For the text-containing cell, return its midpoint in [x, y] coordinate format. 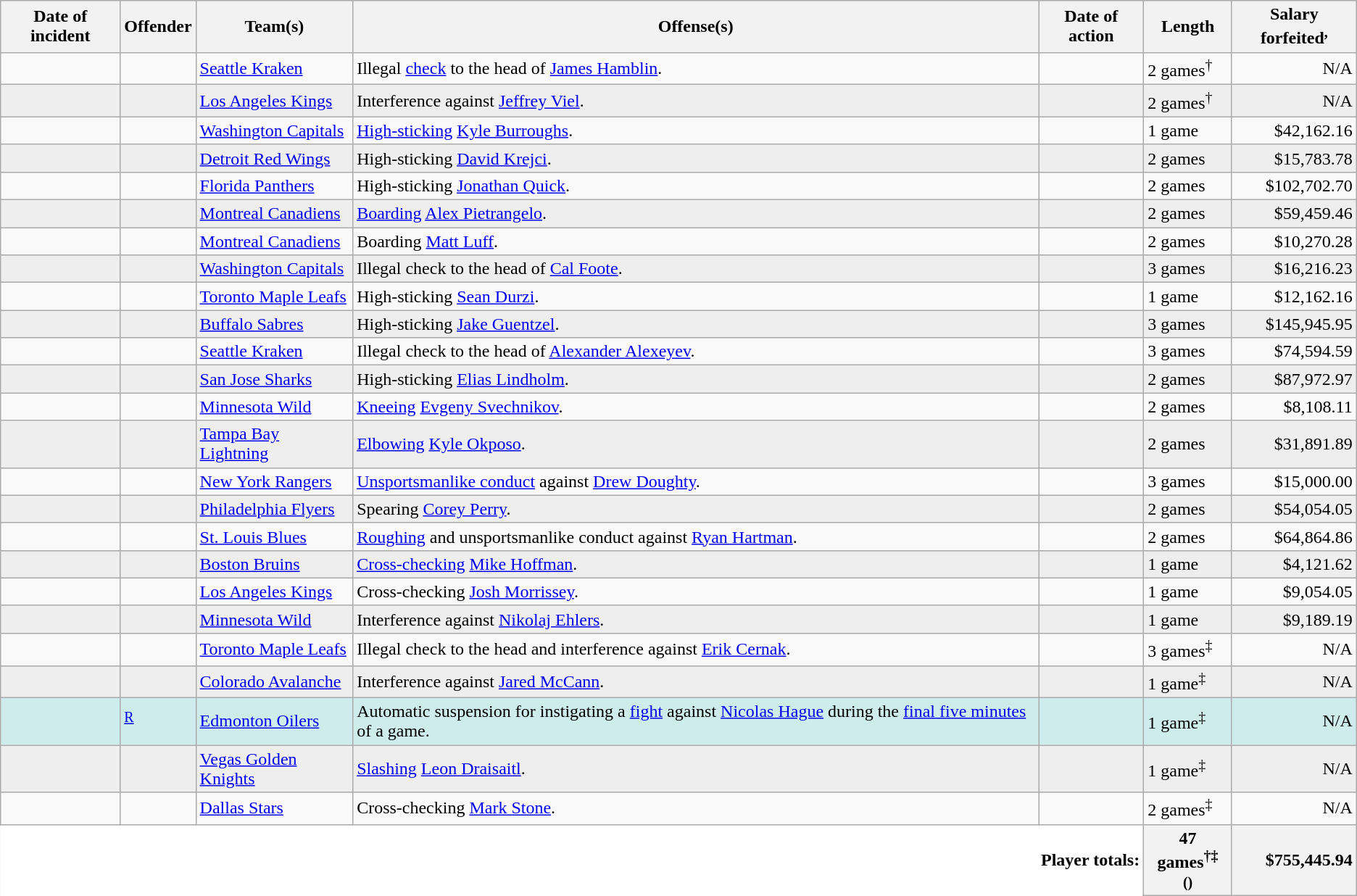
Offender [158, 27]
Vegas Golden Knights [274, 768]
$42,162.16 [1294, 130]
Player totals: [573, 860]
Team(s) [274, 27]
$15,783.78 [1294, 158]
High-sticking Jonathan Quick. [696, 186]
Cross-checking Mark Stone. [696, 809]
High-sticking Sean Durzi. [696, 296]
$10,270.28 [1294, 241]
Offense(s) [696, 27]
$102,702.70 [1294, 186]
$87,972.97 [1294, 379]
R [158, 722]
$9,189.19 [1294, 619]
Colorado Avalanche [274, 681]
St. Louis Blues [274, 536]
$74,594.59 [1294, 352]
New York Rangers [274, 481]
Date of action [1092, 27]
$54,054.05 [1294, 509]
Boarding Matt Luff. [696, 241]
47 games†‡() [1188, 860]
Unsportsmanlike conduct against Drew Doughty. [696, 481]
Roughing and unsportsmanlike conduct against Ryan Hartman. [696, 536]
Illegal check to the head and interference against Erik Cernak. [696, 650]
$59,459.46 [1294, 214]
Elbowing Kyle Okposo. [696, 444]
Florida Panthers [274, 186]
Slashing Leon Draisaitl. [696, 768]
$8,108.11 [1294, 407]
High-sticking David Krejci. [696, 158]
Interference against Jared McCann. [696, 681]
High-sticking Kyle Burroughs. [696, 130]
Edmonton Oilers [274, 722]
Illegal check to the head of Cal Foote. [696, 269]
2 games‡ [1188, 809]
Detroit Red Wings [274, 158]
Salary forfeited, [1294, 27]
$64,864.86 [1294, 536]
$4,121.62 [1294, 564]
$16,216.23 [1294, 269]
$15,000.00 [1294, 481]
Philadelphia Flyers [274, 509]
Interference against Nikolaj Ehlers. [696, 619]
$9,054.05 [1294, 592]
High-sticking Elias Lindholm. [696, 379]
Kneeing Evgeny Svechnikov. [696, 407]
Spearing Corey Perry. [696, 509]
Interference against Jeffrey Viel. [696, 101]
Boarding Alex Pietrangelo. [696, 214]
$145,945.95 [1294, 324]
Boston Bruins [274, 564]
San Jose Sharks [274, 379]
$12,162.16 [1294, 296]
$755,445.94 [1294, 860]
Illegal check to the head of James Hamblin. [696, 68]
3 games‡ [1188, 650]
Illegal check to the head of Alexander Alexeyev. [696, 352]
Cross-checking Mike Hoffman. [696, 564]
Length [1188, 27]
Automatic suspension for instigating a fight against Nicolas Hague during the final five minutes of a game. [696, 722]
High-sticking Jake Guentzel. [696, 324]
Tampa Bay Lightning [274, 444]
Cross-checking Josh Morrissey. [696, 592]
$31,891.89 [1294, 444]
Buffalo Sabres [274, 324]
Date of incident [61, 27]
Dallas Stars [274, 809]
